Return the [x, y] coordinate for the center point of the cell that contains the specified text.  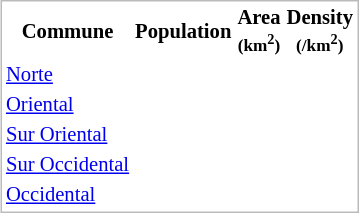
Norte [67, 76]
Area (km2) [259, 32]
Sur Oriental [67, 136]
Density (/km2) [320, 32]
Occidental [67, 196]
Commune [67, 32]
Population [184, 32]
Oriental [67, 106]
Sur Occidental [67, 166]
